Output the [x, y] coordinate of the center of the cell containing the given text.  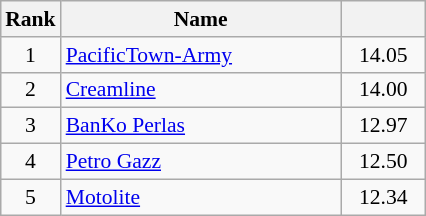
12.34 [384, 197]
BanKo Perlas [201, 126]
Petro Gazz [201, 161]
Rank [30, 19]
Name [201, 19]
14.00 [384, 90]
12.50 [384, 161]
2 [30, 90]
Creamline [201, 90]
14.05 [384, 54]
Motolite [201, 197]
5 [30, 197]
4 [30, 161]
PacificTown-Army [201, 54]
12.97 [384, 126]
3 [30, 126]
1 [30, 54]
